Pinpoint the cell where the given text exists, returning its [x, y] midpoint coordinate. 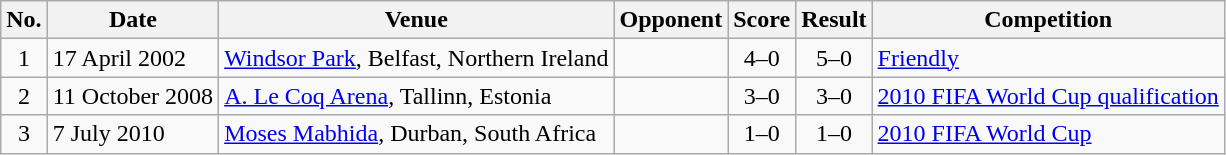
1 [24, 58]
Venue [416, 20]
11 October 2008 [132, 96]
Opponent [671, 20]
2010 FIFA World Cup qualification [1048, 96]
7 July 2010 [132, 134]
Windsor Park, Belfast, Northern Ireland [416, 58]
A. Le Coq Arena, Tallinn, Estonia [416, 96]
17 April 2002 [132, 58]
5–0 [834, 58]
Result [834, 20]
Competition [1048, 20]
Score [762, 20]
No. [24, 20]
4–0 [762, 58]
Friendly [1048, 58]
3 [24, 134]
2010 FIFA World Cup [1048, 134]
Moses Mabhida, Durban, South Africa [416, 134]
Date [132, 20]
2 [24, 96]
